Return the [x, y] coordinate for the center point of the cell that contains the specified text.  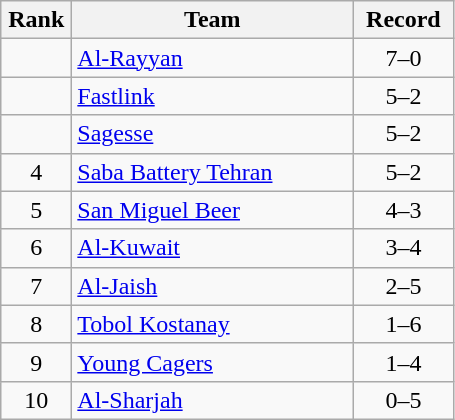
Rank [36, 20]
9 [36, 362]
Al-Sharjah [212, 400]
Young Cagers [212, 362]
0–5 [404, 400]
6 [36, 248]
Sagesse [212, 134]
5 [36, 210]
Team [212, 20]
7–0 [404, 58]
Fastlink [212, 96]
10 [36, 400]
2–5 [404, 286]
Al-Rayyan [212, 58]
4 [36, 172]
San Miguel Beer [212, 210]
3–4 [404, 248]
1–4 [404, 362]
4–3 [404, 210]
1–6 [404, 324]
8 [36, 324]
Tobol Kostanay [212, 324]
Saba Battery Tehran [212, 172]
Record [404, 20]
Al-Jaish [212, 286]
Al-Kuwait [212, 248]
7 [36, 286]
